Detect which cell encompasses the target text, then output its [X, Y] center coordinate. 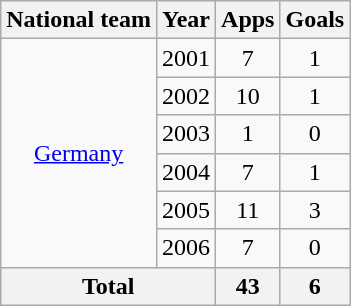
11 [248, 210]
Goals [315, 20]
2003 [186, 134]
43 [248, 286]
Total [108, 286]
Apps [248, 20]
Germany [79, 153]
2001 [186, 58]
2002 [186, 96]
10 [248, 96]
6 [315, 286]
2006 [186, 248]
Year [186, 20]
3 [315, 210]
National team [79, 20]
2005 [186, 210]
2004 [186, 172]
